Provide the [X, Y] coordinate of the cell's center where the given text is located.  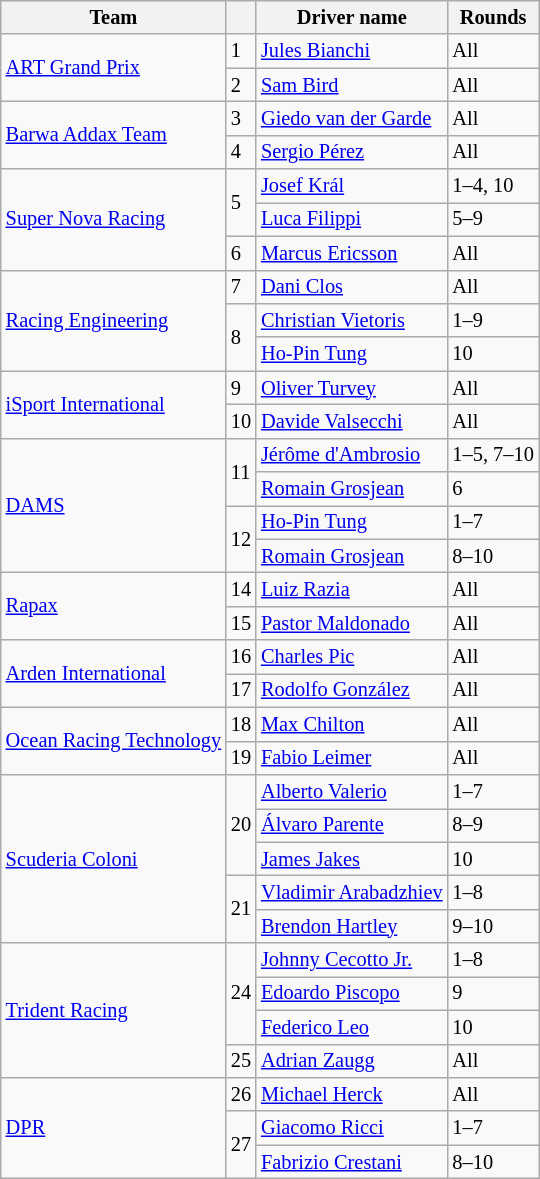
26 [241, 1094]
Giacomo Ricci [352, 1128]
Alberto Valerio [352, 791]
16 [241, 657]
18 [241, 724]
Giedo van der Garde [352, 118]
12 [241, 538]
Josef Král [352, 186]
Super Nova Racing [114, 220]
Fabrizio Crestani [352, 1162]
Sergio Pérez [352, 152]
Edoardo Piscopo [352, 993]
14 [241, 589]
Luca Filippi [352, 219]
Charles Pic [352, 657]
Max Chilton [352, 724]
Oliver Turvey [352, 388]
Álvaro Parente [352, 825]
iSport International [114, 404]
Vladimir Arabadzhiev [352, 892]
Trident Racing [114, 1010]
7 [241, 287]
Dani Clos [352, 287]
DPR [114, 1128]
Team [114, 17]
DAMS [114, 506]
Rapax [114, 606]
Jules Bianchi [352, 51]
Adrian Zaugg [352, 1061]
3 [241, 118]
Johnny Cecotto Jr. [352, 960]
Luiz Razia [352, 589]
4 [241, 152]
1–9 [492, 320]
Jérôme d'Ambrosio [352, 455]
Davide Valsecchi [352, 421]
5 [241, 202]
Sam Bird [352, 85]
Arden International [114, 674]
5–9 [492, 219]
1 [241, 51]
20 [241, 824]
27 [241, 1144]
8–9 [492, 825]
2 [241, 85]
Pastor Maldonado [352, 623]
Scuderia Coloni [114, 858]
24 [241, 994]
Ocean Racing Technology [114, 740]
Federico Leo [352, 1027]
Driver name [352, 17]
Brendon Hartley [352, 926]
21 [241, 908]
ART Grand Prix [114, 68]
Barwa Addax Team [114, 134]
Christian Vietoris [352, 320]
25 [241, 1061]
9–10 [492, 926]
James Jakes [352, 859]
11 [241, 472]
1–4, 10 [492, 186]
Rounds [492, 17]
Michael Herck [352, 1094]
Rodolfo González [352, 690]
15 [241, 623]
Racing Engineering [114, 320]
Fabio Leimer [352, 758]
19 [241, 758]
Marcus Ericsson [352, 253]
17 [241, 690]
8 [241, 336]
1–5, 7–10 [492, 455]
